From the cell containing the given text, extract its center point as [X, Y] coordinate. 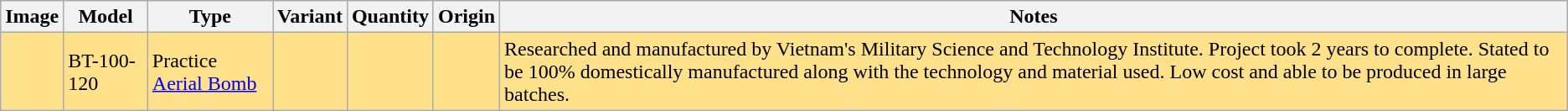
Notes [1034, 17]
Quantity [390, 17]
Image [32, 17]
BT-100-120 [106, 71]
Model [106, 17]
Type [209, 17]
Origin [466, 17]
Variant [310, 17]
Practice Aerial Bomb [209, 71]
